Locate the cell with the specified text and output its (x, y) center coordinate. 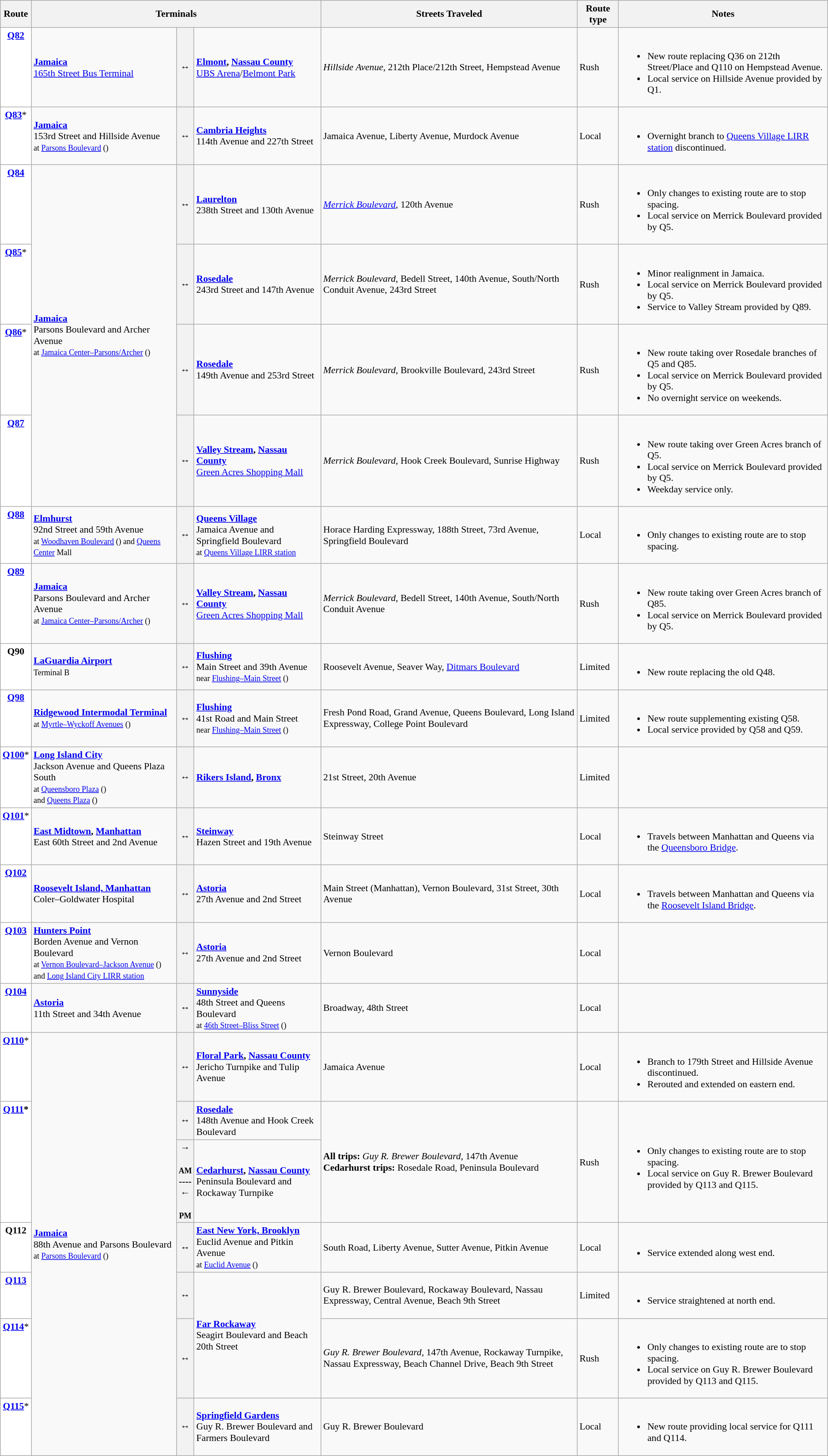
Route type (598, 14)
Springfield GardensGuy R. Brewer Boulevard and Farmers Boulevard (257, 1427)
Branch to 179th Street and Hillside Avenue discontinued.Rerouted and extended on eastern end. (723, 1067)
Rosedale148th Avenue and Hook Creek Boulevard (257, 1121)
Merrick Boulevard, Hook Creek Boulevard, Sunrise Highway (449, 461)
Q84 (16, 205)
Q113 (16, 1295)
Fresh Pond Road, Grand Avenue, Queens Boulevard, Long Island Expressway, College Point Boulevard (449, 719)
Q102 (16, 894)
Only changes to existing route are to stop spacing.Local service on Merrick Boulevard provided by Q5. (723, 205)
Streets Traveled (449, 14)
New route replacing the old Q48. (723, 667)
Elmhurst92nd Street and 59th Avenueat Woodhaven Boulevard () and Queens Center Mall (104, 535)
Q88 (16, 535)
New route taking over Rosedale branches of Q5 and Q85.Local service on Merrick Boulevard provided by Q5.No overnight service on weekends. (723, 370)
Travels between Manhattan and Queens via the Queensboro Bridge. (723, 836)
Notes (723, 14)
Rosedale149th Avenue and 253rd Street (257, 370)
Merrick Boulevard, Bedell Street, 140th Avenue, South/North Conduit Avenue (449, 604)
Q90 (16, 667)
→AM----←PM (185, 1182)
Queens VillageJamaica Avenue and Springfield Boulevardat Queens Village LIRR station (257, 535)
East New York, BrooklynEuclid Avenue and Pitkin Avenueat Euclid Avenue () (257, 1248)
Route (16, 14)
Jamaica153rd Street and Hillside Avenueat Parsons Boulevard () (104, 136)
FlushingMain Street and 39th Avenuenear Flushing–Main Street () (257, 667)
Merrick Boulevard, Bedell Street, 140th Avenue, South/North Conduit Avenue, 243rd Street (449, 284)
SteinwayHazen Street and 19th Avenue (257, 836)
New route supplementing existing Q58.Local service provided by Q58 and Q59. (723, 719)
East Midtown, ManhattanEast 60th Street and 2nd Avenue (104, 836)
Q114* (16, 1358)
Laurelton238th Street and 130th Avenue (257, 205)
LaGuardia AirportTerminal B (104, 667)
Minor realignment in Jamaica.Local service on Merrick Boulevard provided by Q5.Service to Valley Stream provided by Q89. (723, 284)
Broadway, 48th Street (449, 1008)
Q110* (16, 1067)
New route replacing Q36 on 212th Street/Place and Q110 on Hempstead Avenue.Local service on Hillside Avenue provided by Q1. (723, 67)
Cedarhurst, Nassau CountyPeninsula Boulevard and Rockaway Turnpike (257, 1182)
Sunnyside48th Street and Queens Boulevardat 46th Street–Bliss Street () (257, 1008)
Vernon Boulevard (449, 953)
Elmont, Nassau CountyUBS Arena/Belmont Park (257, 67)
Q103 (16, 953)
Jamaica88th Avenue and Parsons Boulevardat Parsons Boulevard () (104, 1244)
Q111* (16, 1162)
Jamaica Avenue (449, 1067)
Astoria 11th Street and 34th Avenue (104, 1008)
New route taking over Green Acres branch of Q5.Local service on Merrick Boulevard provided by Q5.Weekday service only. (723, 461)
Horace Harding Expressway, 188th Street, 73rd Avenue, Springfield Boulevard (449, 535)
Only changes to existing route are to stop spacing. (723, 535)
Roosevelt Island, ManhattanColer–Goldwater Hospital (104, 894)
New route providing local service for Q111 and Q114. (723, 1427)
21st Street, 20th Avenue (449, 778)
New route taking over Green Acres branch of Q85.Local service on Merrick Boulevard provided by Q5. (723, 604)
Q82 (16, 67)
Roosevelt Avenue, Seaver Way, Ditmars Boulevard (449, 667)
Far RockawaySeagirt Boulevard and Beach 20th Street (257, 1335)
Service extended along west end. (723, 1248)
Hunters PointBorden Avenue and Vernon Boulevardat Vernon Boulevard–Jackson Avenue () and Long Island City LIRR station (104, 953)
South Road, Liberty Avenue, Sutter Avenue, Pitkin Avenue (449, 1248)
Ridgewood Intermodal Terminalat Myrtle–Wyckoff Avenues () (104, 719)
Steinway Street (449, 836)
Q98 (16, 719)
Q86* (16, 370)
Rikers Island, Bronx (257, 778)
Service straightened at north end. (723, 1295)
Main Street (Manhattan), Vernon Boulevard, 31st Street, 30th Avenue (449, 894)
Overnight branch to Queens Village LIRR station discontinued. (723, 136)
Merrick Boulevard, 120th Avenue (449, 205)
Q115* (16, 1427)
Q85* (16, 284)
Guy R. Brewer Boulevard, Rockaway Boulevard, Nassau Expressway, Central Avenue, Beach 9th Street (449, 1295)
Guy R. Brewer Boulevard, 147th Avenue, Rockaway Turnpike, Nassau Expressway, Beach Channel Drive, Beach 9th Street (449, 1358)
Jamaica Avenue, Liberty Avenue, Murdock Avenue (449, 136)
Q100* (16, 778)
Merrick Boulevard, Brookville Boulevard, 243rd Street (449, 370)
Q104 (16, 1008)
Q89 (16, 604)
Flushing41st Road and Main Streetnear Flushing–Main Street () (257, 719)
Q112 (16, 1248)
Floral Park, Nassau CountyJericho Turnpike and Tulip Avenue (257, 1067)
Cambria Heights114th Avenue and 227th Street (257, 136)
Q101* (16, 836)
Rosedale243rd Street and 147th Avenue (257, 284)
Hillside Avenue, 212th Place/212th Street, Hempstead Avenue (449, 67)
Travels between Manhattan and Queens via the Roosevelt Island Bridge. (723, 894)
Jamaica165th Street Bus Terminal (104, 67)
All trips: Guy R. Brewer Boulevard, 147th AvenueCedarhurst trips: Rosedale Road, Peninsula Boulevard (449, 1162)
Long Island City Jackson Avenue and Queens Plaza Southat Queensboro Plaza ()and Queens Plaza () (104, 778)
Guy R. Brewer Boulevard (449, 1427)
Q87 (16, 461)
Terminals (176, 14)
Q83* (16, 136)
